Locate the cell with the specified text and output its (X, Y) center coordinate. 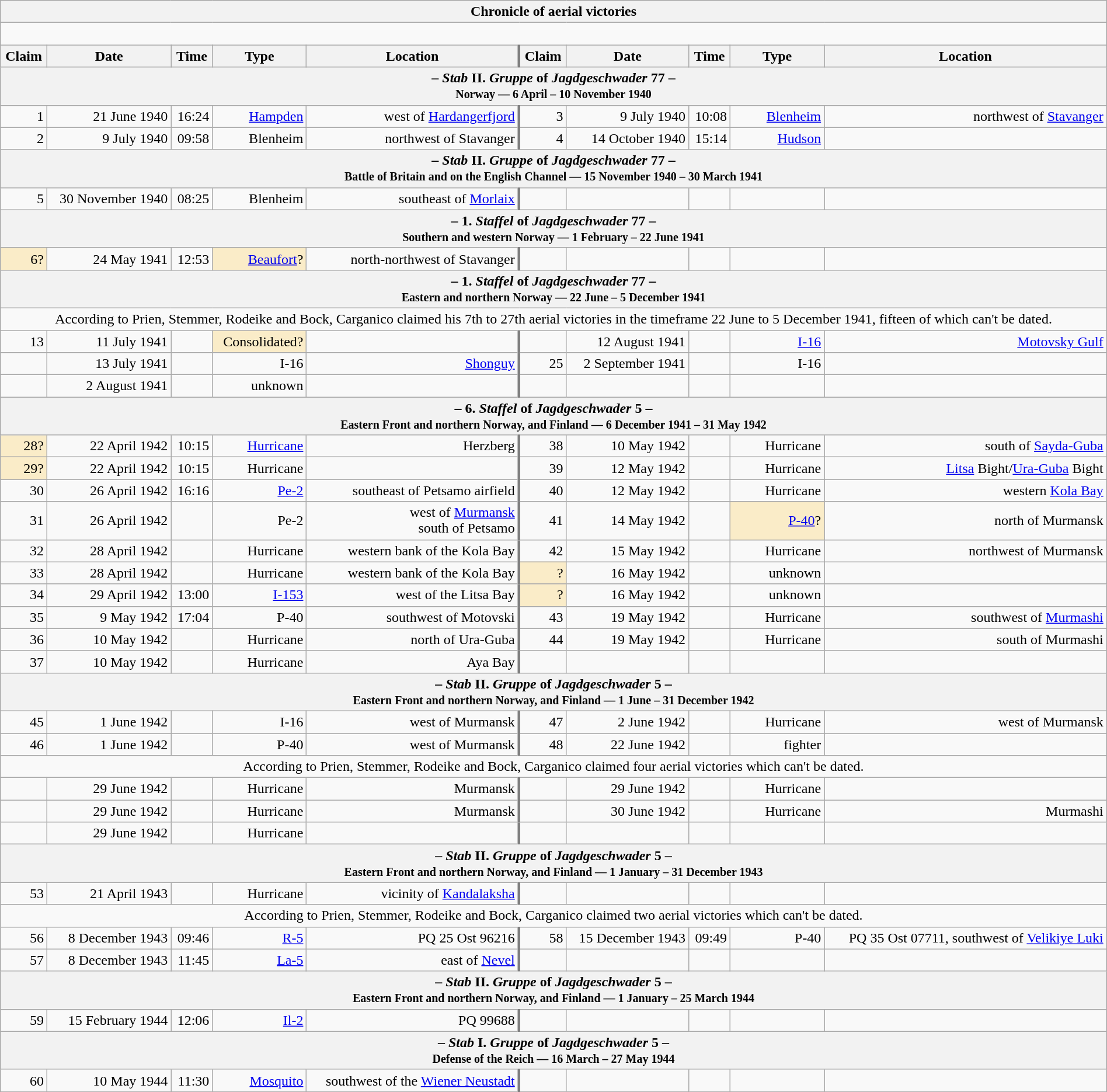
I-153 (259, 595)
western Kola Bay (966, 491)
25 (543, 364)
north of Ura-Guba (413, 639)
Shonguy (413, 364)
– Stab I. Gruppe of Jagdgeschwader 5 –Defense of the Reich — 16 March – 27 May 1944 (553, 1050)
– 1. Staffel of Jagdgeschwader 77 –Southern and western Norway — 1 February – 22 June 1941 (553, 229)
16:16 (192, 491)
La-5 (259, 960)
13 (24, 342)
09:49 (710, 938)
Consolidated? (259, 342)
12 August 1941 (627, 342)
4 (543, 138)
41 (543, 521)
– Stab II. Gruppe of Jagdgeschwader 77 –Norway — 6 April – 10 November 1940 (553, 86)
22 June 1942 (627, 745)
vicinity of Kandalaksha (413, 893)
– 6. Staffel of Jagdgeschwader 5 –Eastern Front and northern Norway, and Finland — 6 December 1941 – 31 May 1942 (553, 416)
32 (24, 551)
– Stab II. Gruppe of Jagdgeschwader 5 –Eastern Front and northern Norway, and Finland — 1 January – 31 December 1943 (553, 863)
PQ 99688 (413, 1020)
42 (543, 551)
30 (24, 491)
R-5 (259, 938)
14 May 1942 (627, 521)
56 (24, 938)
west of Hardangerfjord (413, 116)
29? (24, 468)
1 (24, 116)
west of Murmansk south of Petsamo (413, 521)
31 (24, 521)
34 (24, 595)
43 (543, 617)
PQ 25 Ost 96216 (413, 938)
58 (543, 938)
Litsa Bight/Ura-Guba Bight (966, 468)
24 May 1941 (109, 259)
59 (24, 1020)
16:24 (192, 116)
6? (24, 259)
09:46 (192, 938)
Beaufort? (259, 259)
– Stab II. Gruppe of Jagdgeschwader 77 –Battle of Britain and on the English Channel — 15 November 1940 – 30 March 1941 (553, 168)
21 April 1943 (109, 893)
southeast of Petsamo airfield (413, 491)
9 May 1942 (109, 617)
north-northwest of Stavanger (413, 259)
southwest of Motovski (413, 617)
– 1. Staffel of Jagdgeschwader 77 –Eastern and northern Norway — 22 June – 5 December 1941 (553, 288)
21 June 1940 (109, 116)
30 November 1940 (109, 199)
11:30 (192, 1080)
north of Murmansk (966, 521)
10:08 (710, 116)
south of Sayda-Guba (966, 446)
53 (24, 893)
47 (543, 722)
11:45 (192, 960)
– Stab II. Gruppe of Jagdgeschwader 5 –Eastern Front and northern Norway, and Finland — 1 January – 25 March 1944 (553, 990)
15:14 (710, 138)
38 (543, 446)
2 (24, 138)
30 June 1942 (627, 811)
east of Nevel (413, 960)
Murmashi (966, 811)
12:53 (192, 259)
48 (543, 745)
Mosquito (259, 1080)
According to Prien, Stemmer, Rodeike and Bock, Carganico claimed four aerial victories which can't be dated. (553, 767)
According to Prien, Stemmer, Rodeike and Bock, Carganico claimed two aerial victories which can't be dated. (553, 916)
Motovsky Gulf (966, 342)
60 (24, 1080)
28? (24, 446)
12:06 (192, 1020)
08:25 (192, 199)
Chronicle of aerial victories (553, 12)
44 (543, 639)
40 (543, 491)
southeast of Morlaix (413, 199)
– Stab II. Gruppe of Jagdgeschwader 5 –Eastern Front and northern Norway, and Finland — 1 June – 31 December 1942 (553, 691)
15 February 1944 (109, 1020)
PQ 35 Ost 07711, southwest of Velikiye Luki (966, 938)
45 (24, 722)
35 (24, 617)
southwest of Murmashi (966, 617)
15 December 1943 (627, 938)
Aya Bay (413, 662)
P-40? (778, 521)
5 (24, 199)
17:04 (192, 617)
southwest of the Wiener Neustadt (413, 1080)
Hudson (778, 138)
39 (543, 468)
11 July 1941 (109, 342)
Herzberg (413, 446)
33 (24, 573)
13:00 (192, 595)
west of the Litsa Bay (413, 595)
south of Murmashi (966, 639)
fighter (778, 745)
3 (543, 116)
Hampden (259, 116)
29 April 1942 (109, 595)
15 May 1942 (627, 551)
46 (24, 745)
2 June 1942 (627, 722)
13 July 1941 (109, 364)
36 (24, 639)
2 September 1941 (627, 364)
Il-2 (259, 1020)
10 May 1944 (109, 1080)
09:58 (192, 138)
14 October 1940 (627, 138)
northwest of Murmansk (966, 551)
37 (24, 662)
57 (24, 960)
2 August 1941 (109, 386)
